Identify which cell holds the provided text, then report its [x, y] central coordinate. 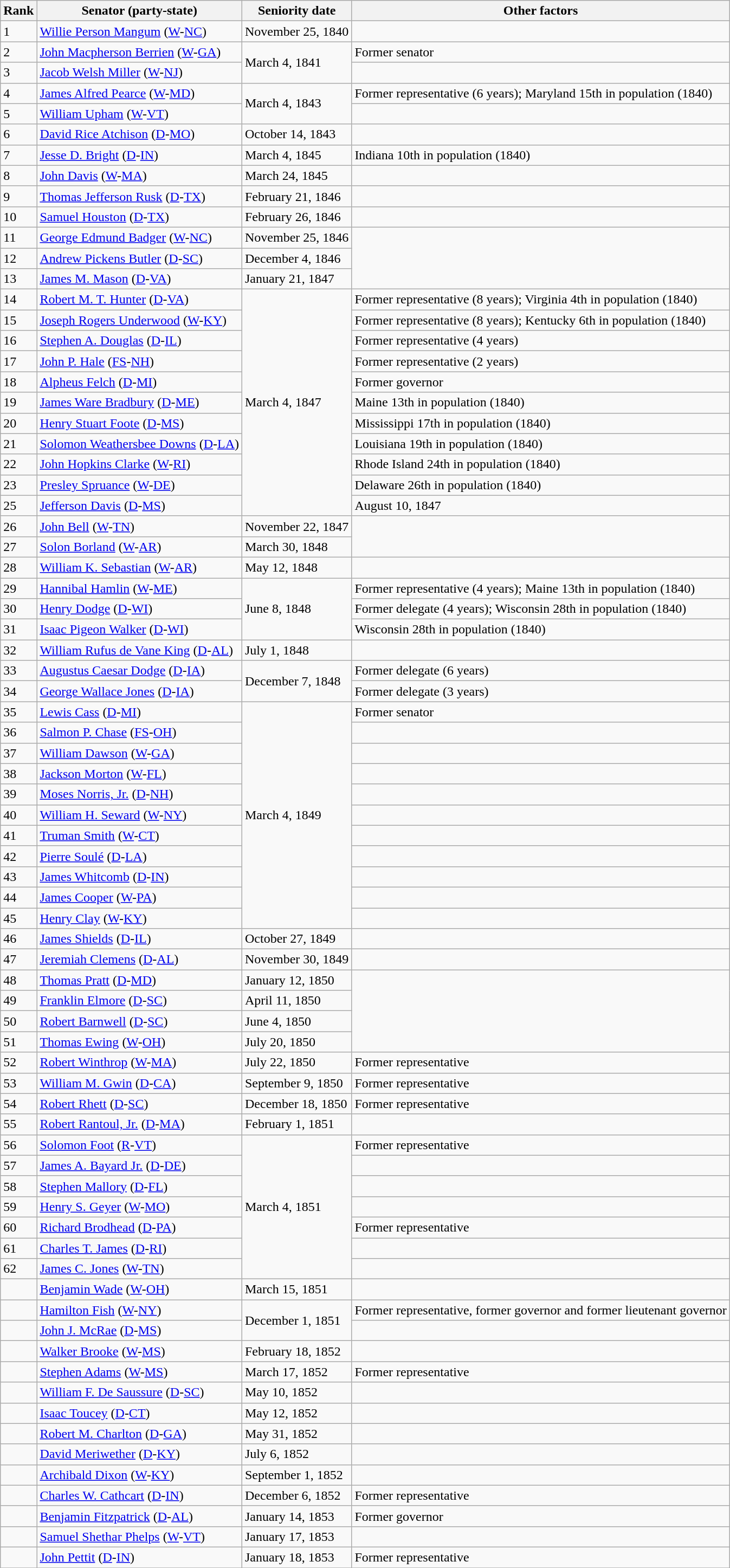
Indiana 10th in population (1840) [541, 155]
Truman Smith (W-CT) [140, 835]
42 [18, 856]
Jacob Welsh Miller (W-NJ) [140, 73]
Robert M. Charlton (D-GA) [140, 1434]
Pierre Soulé (D-LA) [140, 856]
Henry S. Geyer (W-MO) [140, 1207]
Jackson Morton (W-FL) [140, 774]
Andrew Pickens Butler (D-SC) [140, 258]
23 [18, 485]
43 [18, 877]
Solomon Foot (R-VT) [140, 1145]
May 12, 1852 [296, 1413]
Thomas Jefferson Rusk (D-TX) [140, 196]
Thomas Ewing (W-OH) [140, 1042]
George Wallace Jones (D-IA) [140, 691]
Jeremiah Clemens (D-AL) [140, 960]
Thomas Pratt (D-MD) [140, 980]
Seniority date [296, 11]
Presley Spruance (W-DE) [140, 485]
John Pettit (D-IN) [140, 1557]
May 12, 1848 [296, 567]
54 [18, 1104]
February 18, 1852 [296, 1351]
6 [18, 134]
John Davis (W-MA) [140, 176]
29 [18, 588]
Hannibal Hamlin (W-ME) [140, 588]
David Meriwether (D-KY) [140, 1454]
20 [18, 423]
32 [18, 650]
12 [18, 258]
Charles T. James (D-RI) [140, 1248]
Jesse D. Bright (D-IN) [140, 155]
November 22, 1847 [296, 526]
17 [18, 361]
Willie Person Mangum (W-NC) [140, 31]
3 [18, 73]
Robert Rhett (D-SC) [140, 1104]
December 7, 1848 [296, 681]
January 14, 1853 [296, 1516]
Former representative (4 years); Maine 13th in population (1840) [541, 588]
Augustus Caesar Dodge (D-IA) [140, 671]
59 [18, 1207]
Robert M. T. Hunter (D-VA) [140, 300]
James C. Jones (W-TN) [140, 1269]
December 1, 1851 [296, 1320]
July 6, 1852 [296, 1454]
Solon Borland (W-AR) [140, 547]
10 [18, 217]
Joseph Rogers Underwood (W-KY) [140, 320]
22 [18, 464]
28 [18, 567]
60 [18, 1227]
Moses Norris, Jr. (D-NH) [140, 794]
James M. Mason (D-VA) [140, 279]
March 4, 1847 [296, 403]
December 4, 1846 [296, 258]
James A. Bayard Jr. (D-DE) [140, 1165]
Benjamin Fitzpatrick (D-AL) [140, 1516]
Henry Stuart Foote (D-MS) [140, 423]
December 6, 1852 [296, 1495]
19 [18, 403]
James Cooper (W-PA) [140, 897]
March 17, 1852 [296, 1372]
Former representative (8 years); Virginia 4th in population (1840) [541, 300]
45 [18, 918]
15 [18, 320]
Samuel Shethar Phelps (W-VT) [140, 1537]
James Whitcomb (D-IN) [140, 877]
September 1, 1852 [296, 1475]
William Upham (W-VT) [140, 114]
52 [18, 1062]
Alpheus Felch (D-MI) [140, 382]
5 [18, 114]
October 14, 1843 [296, 134]
George Edmund Badger (W-NC) [140, 237]
March 24, 1845 [296, 176]
James Shields (D-IL) [140, 939]
April 11, 1850 [296, 1001]
35 [18, 712]
Former representative (2 years) [541, 361]
Isaac Pigeon Walker (D-WI) [140, 630]
John J. McRae (D-MS) [140, 1331]
November 25, 1846 [296, 237]
Rhode Island 24th in population (1840) [541, 464]
1 [18, 31]
February 26, 1846 [296, 217]
Wisconsin 28th in population (1840) [541, 630]
9 [18, 196]
Archibald Dixon (W-KY) [140, 1475]
56 [18, 1145]
Former representative (4 years) [541, 341]
25 [18, 506]
March 4, 1849 [296, 815]
Other factors [541, 11]
Franklin Elmore (D-SC) [140, 1001]
33 [18, 671]
44 [18, 897]
57 [18, 1165]
40 [18, 815]
James Alfred Pearce (W-MD) [140, 93]
11 [18, 237]
39 [18, 794]
30 [18, 609]
Walker Brooke (W-MS) [140, 1351]
Robert Winthrop (W-MA) [140, 1062]
John Bell (W-TN) [140, 526]
May 31, 1852 [296, 1434]
December 18, 1850 [296, 1104]
March 15, 1851 [296, 1290]
34 [18, 691]
62 [18, 1269]
Salmon P. Chase (FS-OH) [140, 733]
John P. Hale (FS-NH) [140, 361]
47 [18, 960]
William M. Gwin (D-CA) [140, 1083]
Jefferson Davis (D-MS) [140, 506]
Stephen Adams (W-MS) [140, 1372]
Louisiana 19th in population (1840) [541, 444]
48 [18, 980]
January 12, 1850 [296, 980]
18 [18, 382]
Maine 13th in population (1840) [541, 403]
William K. Sebastian (W-AR) [140, 567]
14 [18, 300]
March 4, 1841 [296, 62]
Former delegate (3 years) [541, 691]
37 [18, 753]
Robert Rantoul, Jr. (D-MA) [140, 1124]
58 [18, 1186]
Benjamin Wade (W-OH) [140, 1290]
August 10, 1847 [541, 506]
March 4, 1845 [296, 155]
Hamilton Fish (W-NY) [140, 1310]
Rank [18, 11]
June 4, 1850 [296, 1021]
27 [18, 547]
55 [18, 1124]
Lewis Cass (D-MI) [140, 712]
Solomon Weathersbee Downs (D-LA) [140, 444]
26 [18, 526]
Stephen Mallory (D-FL) [140, 1186]
Charles W. Cathcart (D-IN) [140, 1495]
William Rufus de Vane King (D-AL) [140, 650]
53 [18, 1083]
13 [18, 279]
John Macpherson Berrien (W-GA) [140, 52]
February 21, 1846 [296, 196]
2 [18, 52]
David Rice Atchison (D-MO) [140, 134]
July 20, 1850 [296, 1042]
16 [18, 341]
Stephen A. Douglas (D-IL) [140, 341]
61 [18, 1248]
March 4, 1843 [296, 103]
Henry Dodge (D-WI) [140, 609]
38 [18, 774]
May 10, 1852 [296, 1392]
8 [18, 176]
7 [18, 155]
36 [18, 733]
March 4, 1851 [296, 1207]
Mississippi 17th in population (1840) [541, 423]
September 9, 1850 [296, 1083]
31 [18, 630]
Senator (party-state) [140, 11]
Richard Brodhead (D-PA) [140, 1227]
Former representative, former governor and former lieutenant governor [541, 1310]
July 22, 1850 [296, 1062]
4 [18, 93]
January 18, 1853 [296, 1557]
June 8, 1848 [296, 608]
Samuel Houston (D-TX) [140, 217]
October 27, 1849 [296, 939]
Former delegate (4 years); Wisconsin 28th in population (1840) [541, 609]
Robert Barnwell (D-SC) [140, 1021]
John Hopkins Clarke (W-RI) [140, 464]
November 25, 1840 [296, 31]
50 [18, 1021]
James Ware Bradbury (D-ME) [140, 403]
William F. De Saussure (D-SC) [140, 1392]
Isaac Toucey (D-CT) [140, 1413]
March 30, 1848 [296, 547]
49 [18, 1001]
November 30, 1849 [296, 960]
Delaware 26th in population (1840) [541, 485]
William H. Seward (W-NY) [140, 815]
Henry Clay (W-KY) [140, 918]
51 [18, 1042]
January 17, 1853 [296, 1537]
Former representative (6 years); Maryland 15th in population (1840) [541, 93]
July 1, 1848 [296, 650]
Former delegate (6 years) [541, 671]
January 21, 1847 [296, 279]
46 [18, 939]
February 1, 1851 [296, 1124]
41 [18, 835]
21 [18, 444]
William Dawson (W-GA) [140, 753]
Former representative (8 years); Kentucky 6th in population (1840) [541, 320]
